Locate the cell with the specified text and output its (x, y) center coordinate. 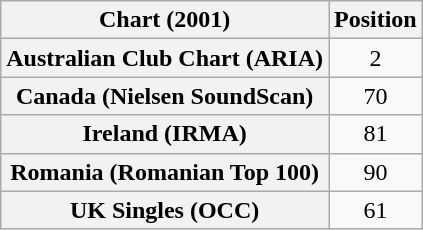
UK Singles (OCC) (165, 210)
Position (375, 20)
Canada (Nielsen SoundScan) (165, 96)
Australian Club Chart (ARIA) (165, 58)
Ireland (IRMA) (165, 134)
61 (375, 210)
90 (375, 172)
81 (375, 134)
70 (375, 96)
2 (375, 58)
Romania (Romanian Top 100) (165, 172)
Chart (2001) (165, 20)
